Extract the (X, Y) coordinate from the center of the cell holding the provided text.  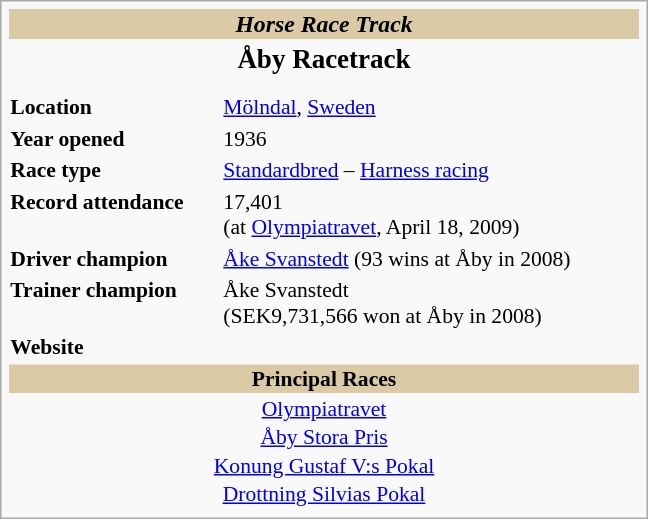
Year opened (114, 139)
1936 (430, 139)
Driver champion (114, 259)
Trainer champion (114, 304)
Åke Svanstedt(SEK9,731,566 won at Åby in 2008) (430, 304)
Horse Race Track (324, 24)
Website (114, 348)
Principal Races (324, 379)
17,401 (at Olympiatravet, April 18, 2009) (430, 215)
Åby Racetrack (324, 59)
Drottning Silvias Pokal (324, 495)
Olympiatravet (324, 410)
Race type (114, 171)
Record attendance (114, 215)
Konung Gustaf V:s Pokal (324, 467)
Location (114, 108)
Standardbred – Harness racing (430, 171)
Mölndal, Sweden (430, 108)
Åke Svanstedt (93 wins at Åby in 2008) (430, 259)
Åby Stora Pris (324, 438)
